Determine the [x, y] coordinate at the center of the cell enclosing the given text.  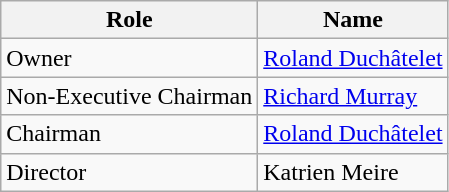
Non-Executive Chairman [130, 96]
Director [130, 172]
Katrien Meire [353, 172]
Name [353, 20]
Owner [130, 58]
Chairman [130, 134]
Role [130, 20]
Richard Murray [353, 96]
